Capture the cell that displays the provided text and extract its (x, y) central coordinate. 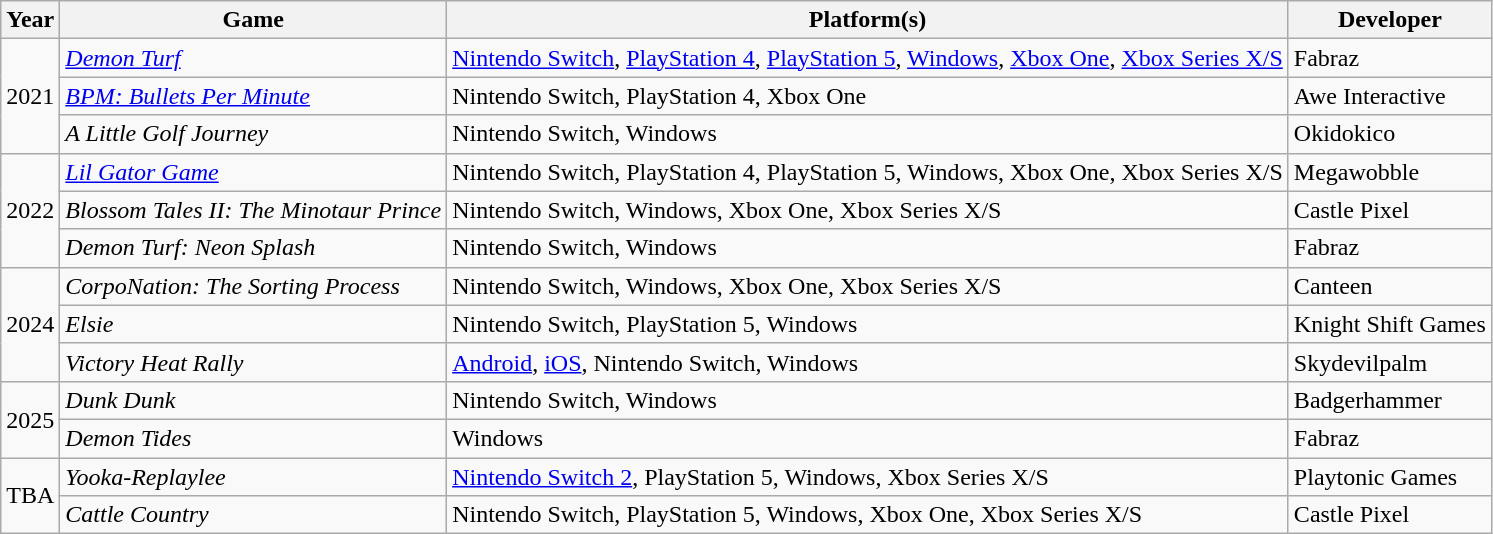
Android, iOS, Nintendo Switch, Windows (868, 362)
A Little Golf Journey (254, 134)
Blossom Tales II: The Minotaur Prince (254, 210)
2025 (30, 419)
BPM: Bullets Per Minute (254, 96)
2024 (30, 324)
2021 (30, 96)
Badgerhammer (1390, 400)
Nintendo Switch 2, PlayStation 5, Windows, Xbox Series X/S (868, 477)
Awe Interactive (1390, 96)
Knight Shift Games (1390, 324)
2022 (30, 210)
Platform(s) (868, 20)
Game (254, 20)
Developer (1390, 20)
Demon Tides (254, 438)
Canteen (1390, 286)
Elsie (254, 324)
Megawobble (1390, 172)
Skydevilpalm (1390, 362)
Nintendo Switch, PlayStation 5, Windows, Xbox One, Xbox Series X/S (868, 515)
Playtonic Games (1390, 477)
Demon Turf: Neon Splash (254, 248)
Demon Turf (254, 58)
Cattle Country (254, 515)
Victory Heat Rally (254, 362)
Okidokico (1390, 134)
Yooka-Replaylee (254, 477)
Nintendo Switch, PlayStation 5, Windows (868, 324)
Year (30, 20)
Windows (868, 438)
Dunk Dunk (254, 400)
TBA (30, 496)
CorpoNation: The Sorting Process (254, 286)
Nintendo Switch, PlayStation 4, Xbox One (868, 96)
Lil Gator Game (254, 172)
